Output the (X, Y) coordinate of the center of the cell containing the given text.  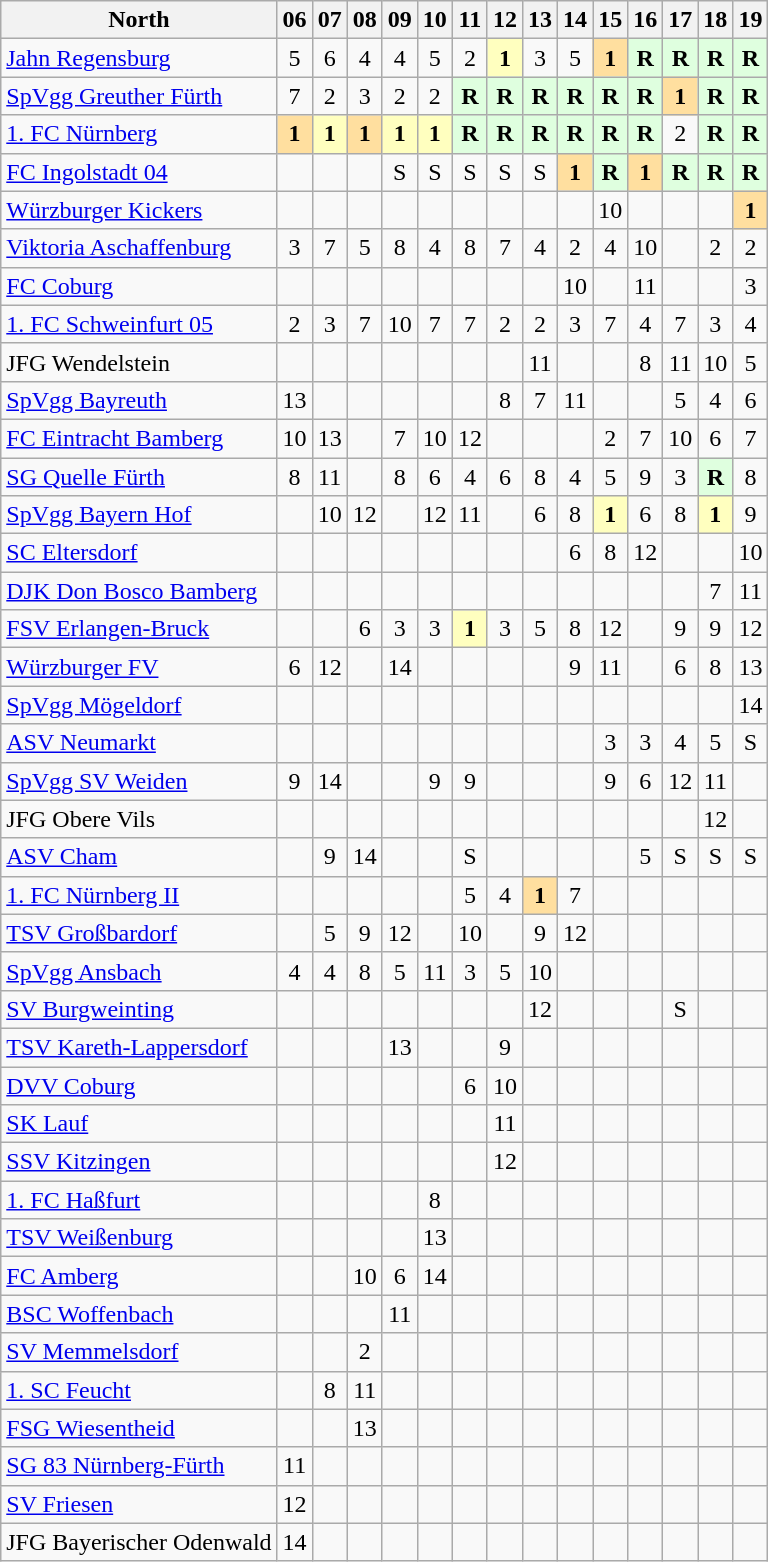
ASV Cham (139, 857)
FSV Erlangen-Bruck (139, 629)
FC Amberg (139, 1276)
SpVgg Mögeldorf (139, 705)
JFG Obere Vils (139, 819)
17 (680, 20)
DJK Don Bosco Bamberg (139, 591)
SC Eltersdorf (139, 553)
FC Eintracht Bamberg (139, 438)
1. FC Haßfurt (139, 1200)
SpVgg Bayern Hof (139, 515)
FC Ingolstadt 04 (139, 172)
SV Burgweinting (139, 1009)
SV Memmelsdorf (139, 1352)
JFG Bayerischer Odenwald (139, 1542)
15 (610, 20)
SG 83 Nürnberg-Fürth (139, 1466)
Würzburger Kickers (139, 210)
SpVgg Bayreuth (139, 400)
JFG Wendelstein (139, 362)
SK Lauf (139, 1124)
16 (646, 20)
Jahn Regensburg (139, 58)
SpVgg Greuther Fürth (139, 96)
1. FC Nürnberg (139, 134)
Viktoria Aschaffenburg (139, 248)
06 (294, 20)
FSG Wiesentheid (139, 1428)
1. SC Feucht (139, 1390)
TSV Weißenburg (139, 1238)
08 (364, 20)
SG Quelle Fürth (139, 477)
TSV Kareth-Lappersdorf (139, 1047)
North (139, 20)
19 (750, 20)
DVV Coburg (139, 1085)
SpVgg SV Weiden (139, 781)
SV Friesen (139, 1504)
09 (400, 20)
ASV Neumarkt (139, 743)
SpVgg Ansbach (139, 971)
18 (716, 20)
TSV Großbardorf (139, 933)
07 (330, 20)
FC Coburg (139, 286)
BSC Woffenbach (139, 1314)
1. FC Schweinfurt 05 (139, 324)
1. FC Nürnberg II (139, 895)
Würzburger FV (139, 667)
SSV Kitzingen (139, 1162)
